Determine the (x, y) coordinate at the center of the cell enclosing the given text.  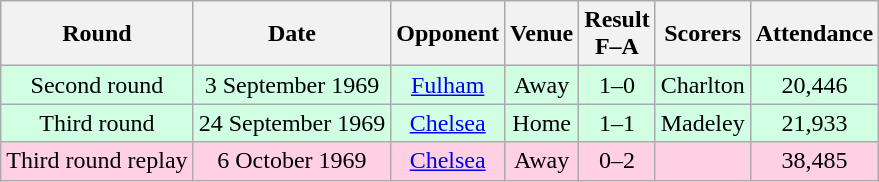
Attendance (814, 34)
1–0 (617, 85)
Round (97, 34)
24 September 1969 (292, 123)
3 September 1969 (292, 85)
Home (542, 123)
Venue (542, 34)
20,446 (814, 85)
Third round (97, 123)
Opponent (448, 34)
Date (292, 34)
Scorers (702, 34)
Third round replay (97, 161)
21,933 (814, 123)
Fulham (448, 85)
Madeley (702, 123)
Second round (97, 85)
Charlton (702, 85)
1–1 (617, 123)
0–2 (617, 161)
6 October 1969 (292, 161)
38,485 (814, 161)
ResultF–A (617, 34)
